Output the [X, Y] coordinate of the center of the cell containing the given text.  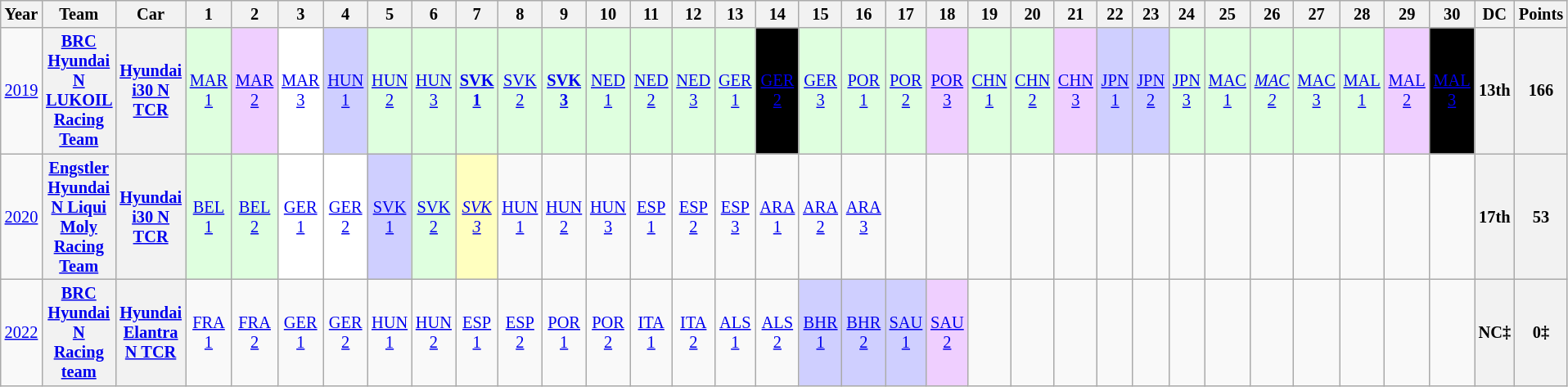
BHR2 [864, 332]
19 [990, 14]
ITA2 [693, 332]
MAR3 [300, 91]
10 [608, 14]
6 [434, 14]
SAU1 [906, 332]
Hyundai Elantra N TCR [151, 332]
15 [820, 14]
28 [1362, 14]
MAR1 [209, 91]
FRA1 [209, 332]
NED1 [608, 91]
BRC Hyundai N Racing team [79, 332]
BEL1 [209, 217]
1 [209, 14]
8 [520, 14]
Team [79, 14]
13th [1494, 91]
ESP3 [735, 217]
0‡ [1541, 332]
ARA1 [777, 217]
JPN3 [1187, 91]
17 [906, 14]
27 [1317, 14]
CHN1 [990, 91]
11 [651, 14]
JPN1 [1115, 91]
ALS2 [777, 332]
ARA2 [820, 217]
7 [477, 14]
2019 [21, 91]
BRC Hyundai N LUKOIL Racing Team [79, 91]
NED3 [693, 91]
25 [1228, 14]
53 [1541, 217]
13 [735, 14]
4 [345, 14]
JPN2 [1151, 91]
ALS1 [735, 332]
MAL3 [1452, 91]
BHR1 [820, 332]
MAL1 [1362, 91]
DC [1494, 14]
NED2 [651, 91]
21 [1075, 14]
5 [390, 14]
Car [151, 14]
BEL2 [255, 217]
3 [300, 14]
ITA1 [651, 332]
ARA3 [864, 217]
Engstler Hyundai N Liqui Moly Racing Team [79, 217]
30 [1452, 14]
CHN2 [1033, 91]
NC‡ [1494, 332]
SAU2 [947, 332]
24 [1187, 14]
2020 [21, 217]
166 [1541, 91]
20 [1033, 14]
MAC3 [1317, 91]
22 [1115, 14]
29 [1408, 14]
14 [777, 14]
2022 [21, 332]
GER3 [820, 91]
23 [1151, 14]
12 [693, 14]
9 [564, 14]
26 [1272, 14]
POR3 [947, 91]
MAR2 [255, 91]
2 [255, 14]
17th [1494, 217]
Points [1541, 14]
18 [947, 14]
16 [864, 14]
MAC2 [1272, 91]
MAC1 [1228, 91]
FRA2 [255, 332]
MAL2 [1408, 91]
CHN3 [1075, 91]
Year [21, 14]
